Pinpoint the cell where the given text exists, returning its (x, y) midpoint coordinate. 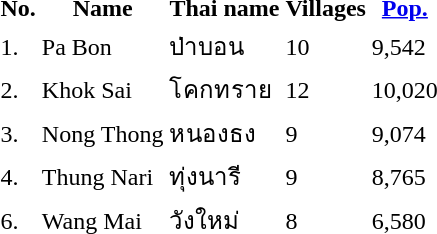
12 (326, 90)
10 (326, 46)
Pa Bon (102, 46)
หนองธง (224, 133)
Thung Nari (102, 176)
ป่าบอน (224, 46)
โคกทราย (224, 90)
Nong Thong (102, 133)
ทุ่งนารี (224, 176)
Khok Sai (102, 90)
